From the cell containing the given text, extract its center point as [X, Y] coordinate. 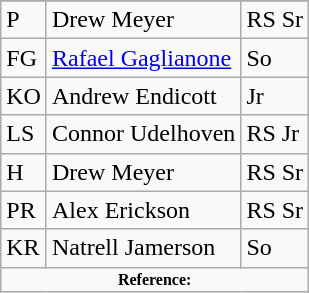
KR [24, 248]
Alex Erickson [143, 210]
Connor Udelhoven [143, 134]
FG [24, 58]
Natrell Jamerson [143, 248]
PR [24, 210]
H [24, 172]
P [24, 20]
LS [24, 134]
Jr [275, 96]
Rafael Gaglianone [143, 58]
RS Jr [275, 134]
KO [24, 96]
Andrew Endicott [143, 96]
Reference: [155, 279]
